Capture the cell that displays the provided text and extract its (x, y) central coordinate. 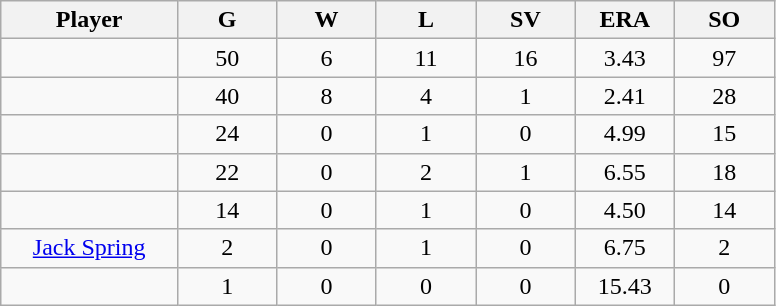
4 (426, 96)
24 (226, 134)
6.75 (624, 248)
40 (226, 96)
3.43 (624, 58)
L (426, 20)
50 (226, 58)
6.55 (624, 172)
8 (326, 96)
16 (526, 58)
22 (226, 172)
11 (426, 58)
Jack Spring (90, 248)
97 (724, 58)
G (226, 20)
15.43 (624, 286)
W (326, 20)
4.50 (624, 210)
6 (326, 58)
SO (724, 20)
18 (724, 172)
4.99 (624, 134)
SV (526, 20)
28 (724, 96)
ERA (624, 20)
2.41 (624, 96)
Player (90, 20)
15 (724, 134)
